Find where the given text appears and provide that cell's center as (x, y) coordinate. 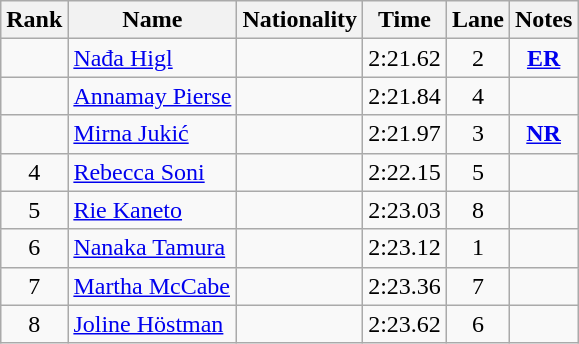
Joline Höstman (152, 324)
2:21.97 (405, 134)
2:21.62 (405, 58)
Nanaka Tamura (152, 248)
Lane (478, 20)
Rank (34, 20)
Rie Kaneto (152, 210)
Annamay Pierse (152, 96)
2:23.62 (405, 324)
2:22.15 (405, 172)
Nationality (300, 20)
2:23.12 (405, 248)
Time (405, 20)
NR (543, 134)
Name (152, 20)
Martha McCabe (152, 286)
1 (478, 248)
2:23.03 (405, 210)
2:21.84 (405, 96)
3 (478, 134)
Mirna Jukić (152, 134)
2 (478, 58)
ER (543, 58)
Notes (543, 20)
Rebecca Soni (152, 172)
2:23.36 (405, 286)
Nađa Higl (152, 58)
